Search for the cell housing the specified text and yield its [x, y] center coordinate. 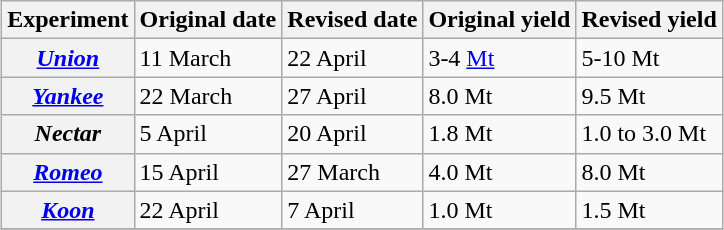
Original date [208, 20]
5 April [208, 134]
Union [68, 58]
15 April [208, 172]
27 April [352, 96]
Romeo [68, 172]
Nectar [68, 134]
Experiment [68, 20]
9.5 Mt [649, 96]
5-10 Mt [649, 58]
1.5 Mt [649, 210]
1.8 Mt [500, 134]
Koon [68, 210]
27 March [352, 172]
Revised date [352, 20]
3-4 Mt [500, 58]
20 April [352, 134]
1.0 to 3.0 Mt [649, 134]
22 March [208, 96]
11 March [208, 58]
Original yield [500, 20]
Yankee [68, 96]
4.0 Mt [500, 172]
7 April [352, 210]
Revised yield [649, 20]
1.0 Mt [500, 210]
